For the text-containing cell, return its midpoint in (X, Y) coordinate format. 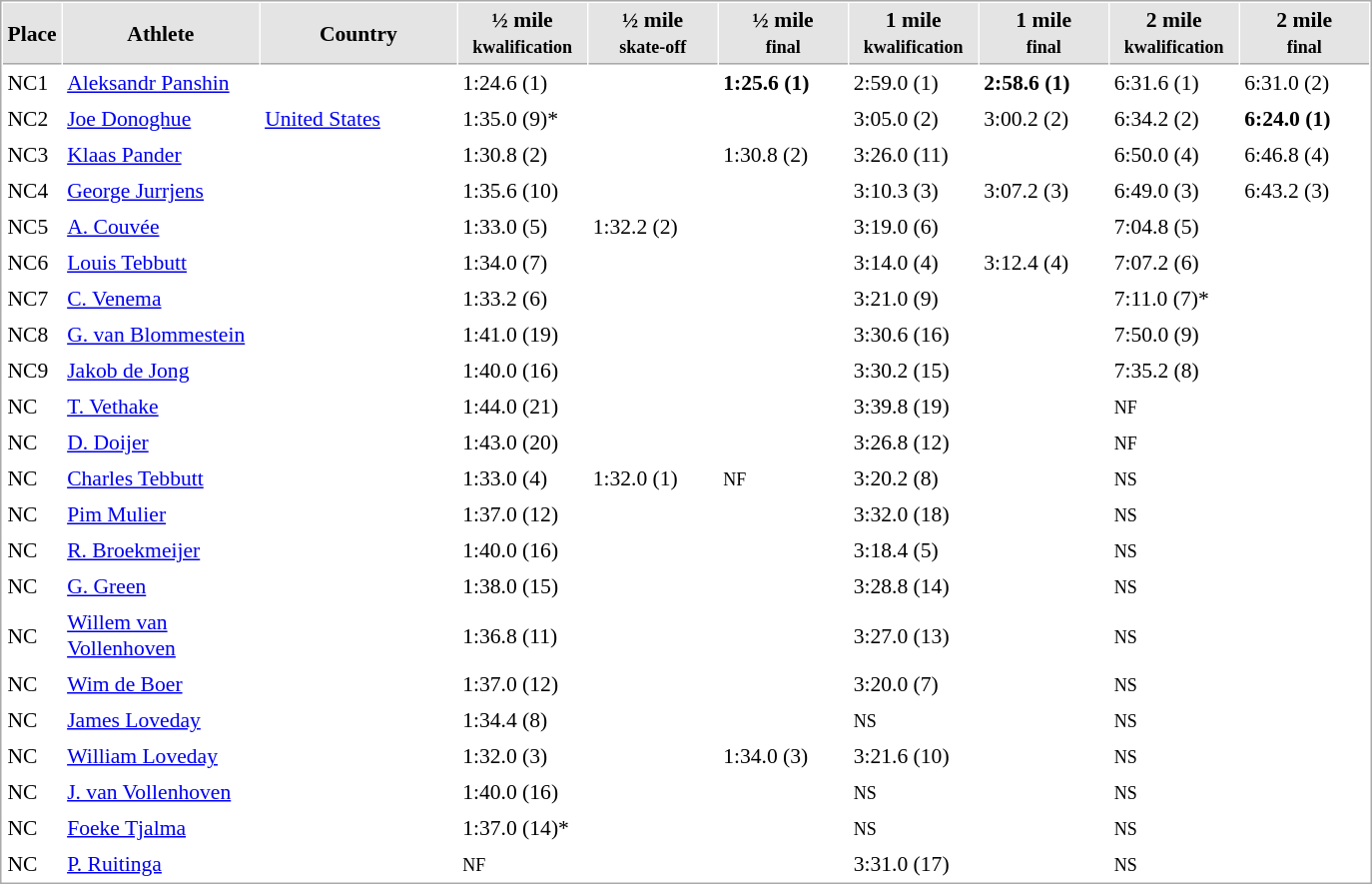
1:24.6 (1) (523, 83)
1:43.0 (20) (523, 442)
1:38.0 (15) (523, 586)
3:28.8 (14) (913, 586)
Joe Donoghue (161, 119)
William Loveday (161, 756)
3:12.4 (4) (1044, 263)
United States (358, 119)
1:35.0 (9)* (523, 119)
6:31.6 (1) (1174, 83)
T. Vethake (161, 407)
NC1 (32, 83)
3:21.0 (9) (913, 299)
J. van Vollenhoven (161, 792)
Wim de Boer (161, 684)
7:04.8 (5) (1174, 227)
6:43.2 (3) (1304, 191)
Foeke Tjalma (161, 828)
6:31.0 (2) (1304, 83)
NC9 (32, 371)
NC8 (32, 335)
1:34.0 (3) (783, 756)
1:32.2 (2) (653, 227)
1:34.0 (7) (523, 263)
NC6 (32, 263)
6:49.0 (3) (1174, 191)
2 milefinal (1304, 34)
1:32.0 (3) (523, 756)
James Loveday (161, 720)
3:32.0 (18) (913, 514)
NC5 (32, 227)
3:30.2 (15) (913, 371)
2:59.0 (1) (913, 83)
3:26.8 (12) (913, 442)
½ milefinal (783, 34)
6:24.0 (1) (1304, 119)
3:39.8 (19) (913, 407)
6:46.8 (4) (1304, 155)
½ milekwalification (523, 34)
1:36.8 (11) (523, 635)
3:14.0 (4) (913, 263)
2 milekwalification (1174, 34)
A. Couvée (161, 227)
Klaas Pander (161, 155)
1:44.0 (21) (523, 407)
1:37.0 (14)* (523, 828)
1:33.2 (6) (523, 299)
NC2 (32, 119)
Aleksandr Panshin (161, 83)
G. Green (161, 586)
7:35.2 (8) (1174, 371)
3:31.0 (17) (913, 864)
Jakob de Jong (161, 371)
G. van Blommestein (161, 335)
NC4 (32, 191)
6:50.0 (4) (1174, 155)
Country (358, 34)
George Jurrjens (161, 191)
D. Doijer (161, 442)
7:11.0 (7)* (1174, 299)
Louis Tebbutt (161, 263)
3:26.0 (11) (913, 155)
NC7 (32, 299)
2:58.6 (1) (1044, 83)
1:25.6 (1) (783, 83)
3:07.2 (3) (1044, 191)
1:33.0 (4) (523, 478)
1:33.0 (5) (523, 227)
3:27.0 (13) (913, 635)
3:18.4 (5) (913, 550)
Place (32, 34)
1 milekwalification (913, 34)
C. Venema (161, 299)
R. Broekmeijer (161, 550)
Willem van Vollenhoven (161, 635)
1:32.0 (1) (653, 478)
½ mileskate-off (653, 34)
1 milefinal (1044, 34)
1:41.0 (19) (523, 335)
Pim Mulier (161, 514)
Athlete (161, 34)
7:07.2 (6) (1174, 263)
1:34.4 (8) (523, 720)
NC3 (32, 155)
P. Ruitinga (161, 864)
6:34.2 (2) (1174, 119)
3:05.0 (2) (913, 119)
3:19.0 (6) (913, 227)
Charles Tebbutt (161, 478)
3:20.2 (8) (913, 478)
1:35.6 (10) (523, 191)
3:20.0 (7) (913, 684)
3:10.3 (3) (913, 191)
7:50.0 (9) (1174, 335)
3:21.6 (10) (913, 756)
3:30.6 (16) (913, 335)
3:00.2 (2) (1044, 119)
